Identify which cell holds the provided text, then report its (x, y) central coordinate. 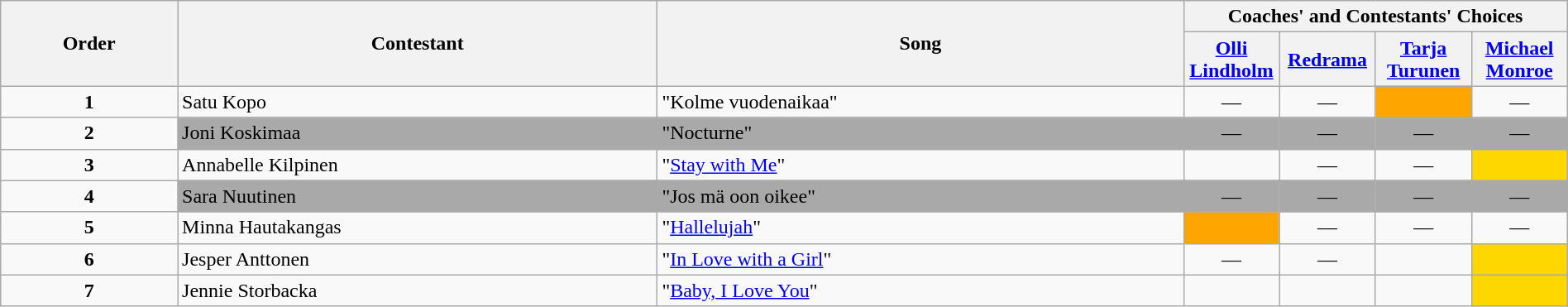
Jennie Storbacka (418, 290)
Michael Monroe (1519, 60)
"Nocturne" (920, 133)
Jesper Anttonen (418, 259)
Coaches' and Contestants' Choices (1375, 17)
Olli Lindholm (1231, 60)
"Jos mä oon oikee" (920, 196)
Order (89, 43)
Redrama (1327, 60)
Tarja Turunen (1423, 60)
Annabelle Kilpinen (418, 165)
3 (89, 165)
Minna Hautakangas (418, 228)
Song (920, 43)
"Hallelujah" (920, 228)
Sara Nuutinen (418, 196)
"Baby, I Love You" (920, 290)
Contestant (418, 43)
1 (89, 102)
2 (89, 133)
7 (89, 290)
Satu Kopo (418, 102)
"Stay with Me" (920, 165)
6 (89, 259)
"In Love with a Girl" (920, 259)
"Kolme vuodenaikaa" (920, 102)
4 (89, 196)
Joni Koskimaa (418, 133)
5 (89, 228)
